Extract the [x, y] coordinate from the center of the cell holding the provided text.  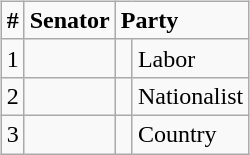
1 [12, 58]
# [12, 20]
Party [182, 20]
3 [12, 134]
Country [190, 134]
Senator [70, 20]
2 [12, 96]
Nationalist [190, 96]
Labor [190, 58]
